Detect which cell encompasses the target text, then output its [x, y] center coordinate. 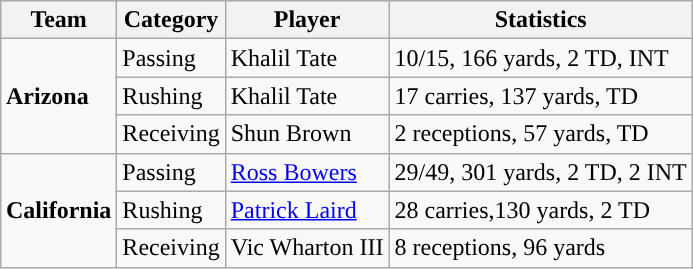
8 receptions, 96 yards [540, 248]
2 receptions, 57 yards, TD [540, 134]
Vic Wharton III [307, 248]
29/49, 301 yards, 2 TD, 2 INT [540, 172]
Patrick Laird [307, 210]
Arizona [58, 96]
10/15, 166 yards, 2 TD, INT [540, 58]
17 carries, 137 yards, TD [540, 96]
Ross Bowers [307, 172]
28 carries,130 yards, 2 TD [540, 210]
Statistics [540, 20]
Team [58, 20]
California [58, 210]
Category [171, 20]
Shun Brown [307, 134]
Player [307, 20]
